Capture the cell that displays the provided text and extract its [X, Y] central coordinate. 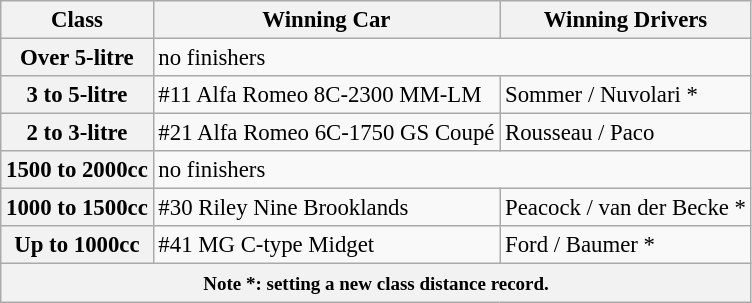
2 to 3-litre [77, 133]
1000 to 1500cc [77, 208]
Peacock / van der Becke * [626, 208]
#30 Riley Nine Brooklands [326, 208]
Winning Car [326, 20]
#21 Alfa Romeo 6C-1750 GS Coupé [326, 133]
Sommer / Nuvolari * [626, 95]
3 to 5-litre [77, 95]
Class [77, 20]
Note *: setting a new class distance record. [376, 283]
#41 MG C-type Midget [326, 245]
Rousseau / Paco [626, 133]
#11 Alfa Romeo 8C-2300 MM-LM [326, 95]
Winning Drivers [626, 20]
Ford / Baumer * [626, 245]
1500 to 2000cc [77, 170]
Over 5-litre [77, 58]
Up to 1000cc [77, 245]
